Find where the given text appears and provide that cell's center as (X, Y) coordinate. 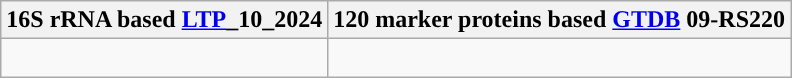
120 marker proteins based GTDB 09-RS220 (560, 20)
16S rRNA based LTP_10_2024 (164, 20)
